Identify which cell holds the provided text, then report its [x, y] central coordinate. 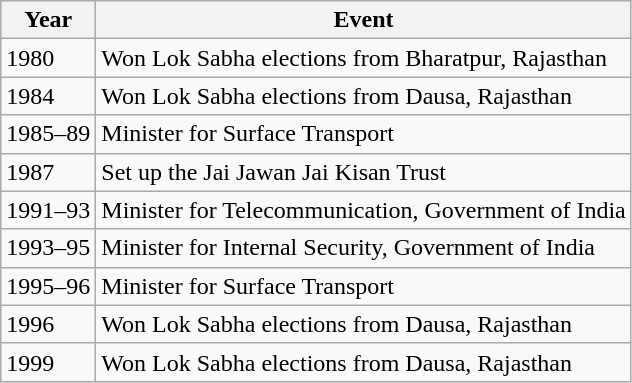
1999 [48, 362]
Minister for Telecommunication, Government of India [364, 210]
1995–96 [48, 286]
Minister for Internal Security, Government of India [364, 248]
Set up the Jai Jawan Jai Kisan Trust [364, 172]
Event [364, 20]
1984 [48, 96]
1987 [48, 172]
1980 [48, 58]
Won Lok Sabha elections from Bharatpur, Rajasthan [364, 58]
1991–93 [48, 210]
Year [48, 20]
1996 [48, 324]
1985–89 [48, 134]
1993–95 [48, 248]
